Capture the cell that displays the provided text and extract its [x, y] central coordinate. 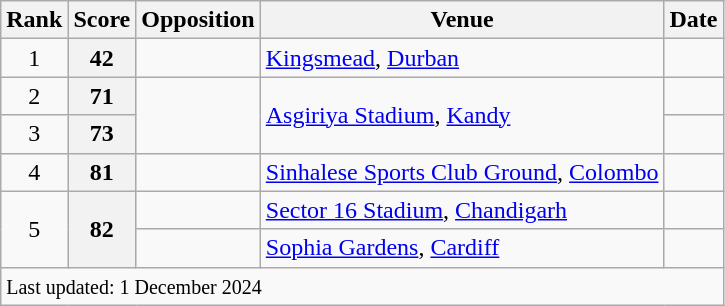
Asgiriya Stadium, Kandy [462, 115]
Sophia Gardens, Cardiff [462, 248]
Opposition [198, 20]
Last updated: 1 December 2024 [362, 286]
Kingsmead, Durban [462, 58]
3 [34, 134]
Sector 16 Stadium, Chandigarh [462, 210]
Sinhalese Sports Club Ground, Colombo [462, 172]
42 [102, 58]
Date [694, 20]
81 [102, 172]
4 [34, 172]
5 [34, 229]
2 [34, 96]
71 [102, 96]
82 [102, 229]
Rank [34, 20]
73 [102, 134]
Venue [462, 20]
Score [102, 20]
1 [34, 58]
